Return [X, Y] of the center of cell containing provided text 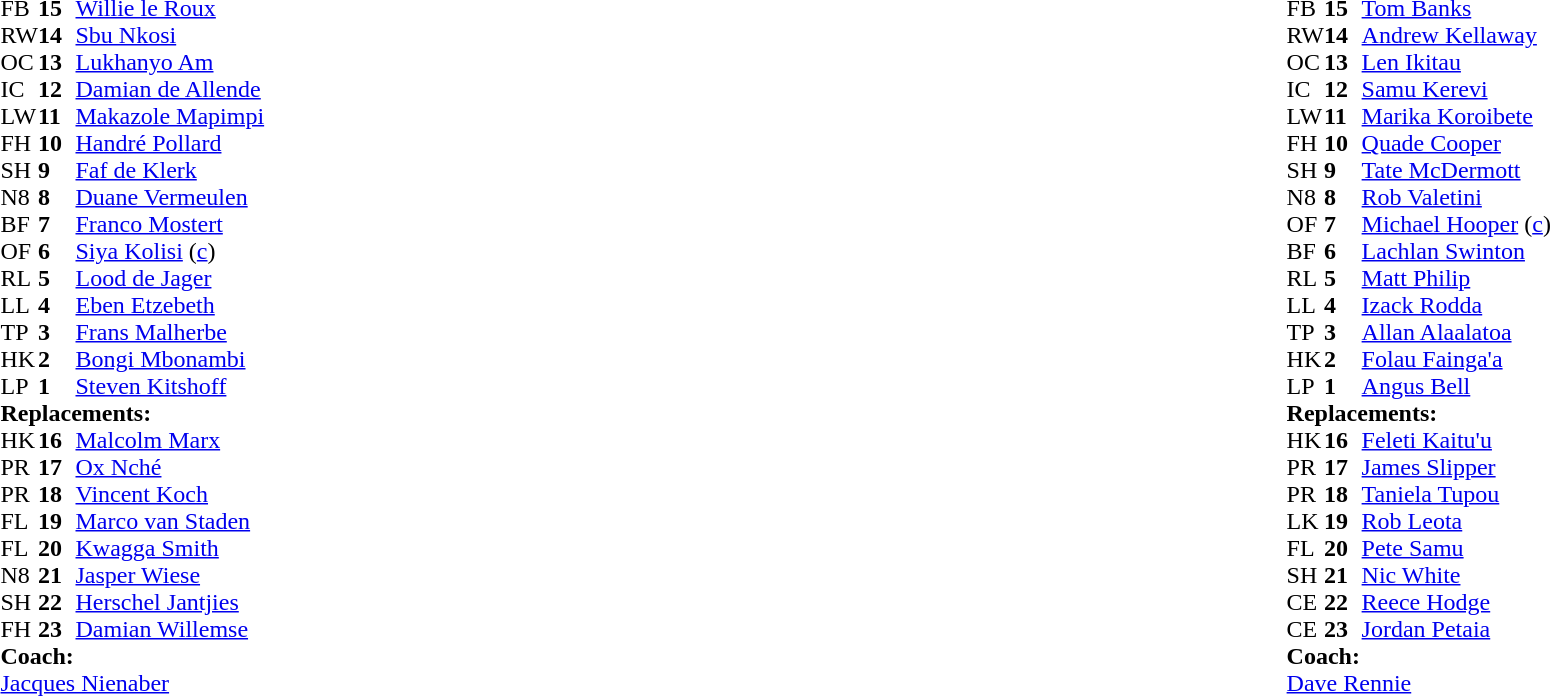
Damian de Allende [170, 90]
Faf de Klerk [170, 170]
Frans Malherbe [170, 332]
Eben Etzebeth [170, 306]
Kwagga Smith [170, 548]
Jasper Wiese [170, 576]
Franco Mostert [170, 224]
LK [1306, 522]
Bongi Mbonambi [170, 360]
Lukhanyo Am [170, 62]
Duane Vermeulen [170, 198]
Malcolm Marx [170, 440]
Ox Nché [170, 468]
Siya Kolisi (c) [170, 252]
Vincent Koch [170, 494]
Damian Willemse [170, 630]
Makazole Mapimpi [170, 116]
Herschel Jantjies [170, 602]
Steven Kitshoff [170, 386]
Lood de Jager [170, 278]
Marco van Staden [170, 522]
Coach: [132, 656]
Sbu Nkosi [170, 36]
Handré Pollard [170, 144]
Replacements: [132, 414]
